For the text-containing cell, return its midpoint in [X, Y] coordinate format. 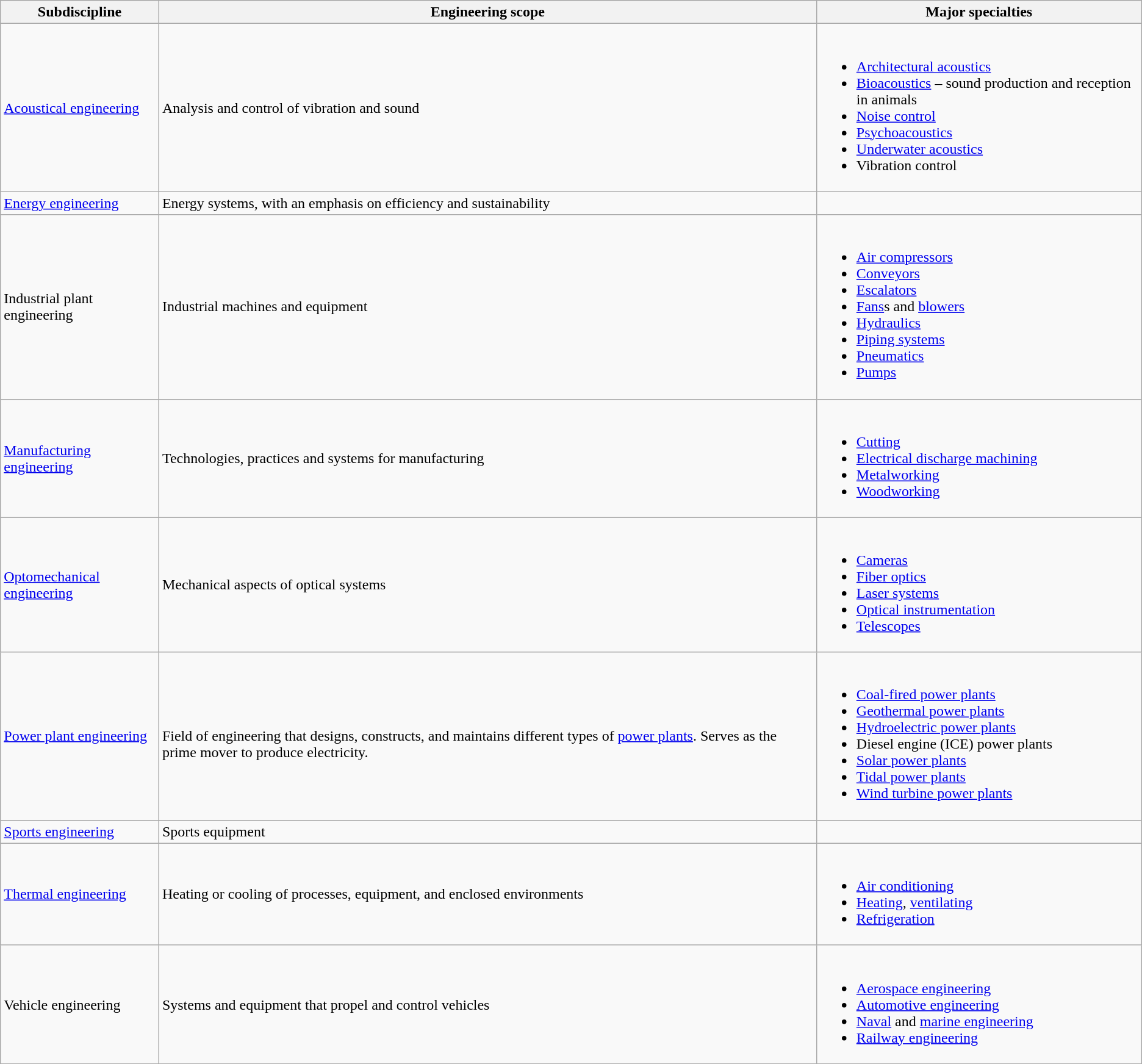
Heating or cooling of processes, equipment, and enclosed environments [487, 894]
Sports equipment [487, 832]
Engineering scope [487, 12]
Optomechanical engineering [80, 584]
Acoustical engineering [80, 107]
Thermal engineering [80, 894]
Air conditioningHeating, ventilatingRefrigeration [979, 894]
Analysis and control of vibration and sound [487, 107]
Systems and equipment that propel and control vehicles [487, 1004]
Energy systems, with an emphasis on efficiency and sustainability [487, 203]
Industrial machines and equipment [487, 307]
Manufacturing engineering [80, 458]
CamerasFiber opticsLaser systemsOptical instrumentationTelescopes [979, 584]
Major specialties [979, 12]
Architectural acousticsBioacoustics – sound production and reception in animalsNoise controlPsychoacousticsUnderwater acousticsVibration control [979, 107]
Technologies, practices and systems for manufacturing [487, 458]
CuttingElectrical discharge machiningMetalworkingWoodworking [979, 458]
Aerospace engineeringAutomotive engineeringNaval and marine engineeringRailway engineering [979, 1004]
Industrial plant engineering [80, 307]
Field of engineering that designs, constructs, and maintains different types of power plants. Serves as the prime mover to produce electricity. [487, 736]
Power plant engineering [80, 736]
Air compressorsConveyorsEscalatorsFanss and blowersHydraulicsPiping systemsPneumaticsPumps [979, 307]
Subdiscipline [80, 12]
Energy engineering [80, 203]
Mechanical aspects of optical systems [487, 584]
Sports engineering [80, 832]
Vehicle engineering [80, 1004]
